Determine the (X, Y) coordinate at the center of the cell enclosing the given text.  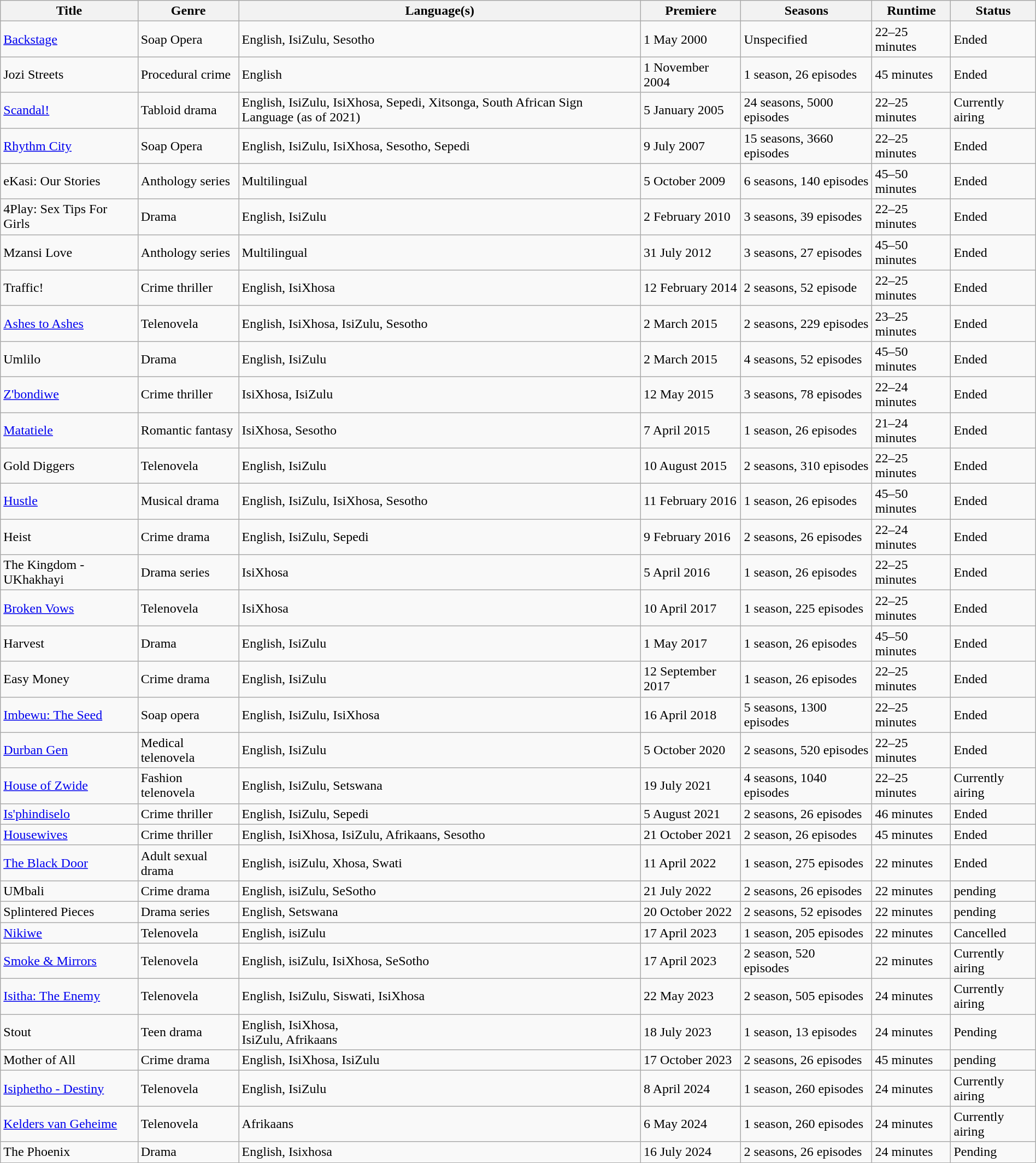
Mzansi Love (69, 252)
Is'phindiselo (69, 814)
1 season, 205 episodes (807, 933)
UMbali (69, 891)
2 seasons, 520 episodes (807, 750)
5 August 2021 (691, 814)
Adult sexual drama (188, 862)
4Play: Sex Tips For Girls (69, 216)
10 April 2017 (691, 608)
2 seasons, 52 episode (807, 287)
Broken Vows (69, 608)
11 February 2016 (691, 502)
4 seasons, 52 episodes (807, 359)
21–24 minutes (911, 430)
Runtime (911, 11)
3 seasons, 39 episodes (807, 216)
Seasons (807, 11)
10 August 2015 (691, 466)
22 May 2023 (691, 997)
Heist (69, 537)
English, IsiXhosa, IsiZulu, Afrikaans, Sesotho (439, 835)
Mother of All (69, 1060)
The Kingdom - UKhakhayi (69, 573)
Backstage (69, 39)
8 April 2024 (691, 1089)
2 seasons, 52 episodes (807, 912)
9 February 2016 (691, 537)
Gold Diggers (69, 466)
23–25 minutes (911, 324)
46 minutes (911, 814)
20 October 2022 (691, 912)
11 April 2022 (691, 862)
Fashion telenovela (188, 786)
2 seasons, 229 episodes (807, 324)
Nikiwe (69, 933)
1 November 2004 (691, 74)
21 October 2021 (691, 835)
Tabloid drama (188, 110)
Title (69, 11)
Matatiele (69, 430)
1 season, 13 episodes (807, 1032)
4 seasons, 1040 episodes (807, 786)
Umlilo (69, 359)
16 July 2024 (691, 1152)
2 February 2010 (691, 216)
Afrikaans (439, 1124)
1 May 2000 (691, 39)
English, Isixhosa (439, 1152)
9 July 2007 (691, 145)
English, IsiXhosa,IsiZulu, Afrikaans (439, 1032)
English, isiZulu (439, 933)
English, IsiZulu, Setswana (439, 786)
1 May 2017 (691, 644)
5 October 2020 (691, 750)
English, IsiXhosa, IsiZulu (439, 1060)
English, IsiZulu, Sesotho (439, 39)
Jozi Streets (69, 74)
Soap opera (188, 715)
16 April 2018 (691, 715)
Romantic fantasy (188, 430)
5 seasons, 1300 episodes (807, 715)
English, Setswana (439, 912)
Harvest (69, 644)
English, IsiZulu, Siswati, IsiXhosa (439, 997)
The Black Door (69, 862)
The Phoenix (69, 1152)
English, IsiZulu, IsiXhosa, Sesotho (439, 502)
Durban Gen (69, 750)
Language(s) (439, 11)
Stout (69, 1032)
24 seasons, 5000 episodes (807, 110)
1 season, 275 episodes (807, 862)
1 season, 225 episodes (807, 608)
English, IsiXhosa, IsiZulu, Sesotho (439, 324)
19 July 2021 (691, 786)
6 seasons, 140 episodes (807, 181)
Teen drama (188, 1032)
31 July 2012 (691, 252)
Procedural crime (188, 74)
17 October 2023 (691, 1060)
Imbewu: The Seed (69, 715)
eKasi: Our Stories (69, 181)
Isitha: The Enemy (69, 997)
7 April 2015 (691, 430)
15 seasons, 3660 episodes (807, 145)
18 July 2023 (691, 1032)
5 January 2005 (691, 110)
Genre (188, 11)
Ashes to Ashes (69, 324)
2 season, 505 episodes (807, 997)
3 seasons, 27 episodes (807, 252)
Status (993, 11)
Traffic! (69, 287)
Housewives (69, 835)
12 February 2014 (691, 287)
Premiere (691, 11)
Kelders van Geheime (69, 1124)
House of Zwide (69, 786)
Rhythm City (69, 145)
English, isiZulu, IsiXhosa, SeSotho (439, 961)
2 season, 26 episodes (807, 835)
5 October 2009 (691, 181)
Isiphetho - Destiny (69, 1089)
Hustle (69, 502)
12 May 2015 (691, 395)
Easy Money (69, 679)
Cancelled (993, 933)
English, isiZulu, SeSotho (439, 891)
12 September 2017 (691, 679)
IsiXhosa, IsiZulu (439, 395)
English, IsiZulu, IsiXhosa (439, 715)
Scandal! (69, 110)
Medical telenovela (188, 750)
Splintered Pieces (69, 912)
3 seasons, 78 episodes (807, 395)
2 seasons, 310 episodes (807, 466)
IsiXhosa, Sesotho (439, 430)
English (439, 74)
21 July 2022 (691, 891)
Z'bondiwe (69, 395)
5 April 2016 (691, 573)
Smoke & Mirrors (69, 961)
English, IsiXhosa (439, 287)
Unspecified (807, 39)
English, IsiZulu, IsiXhosa, Sesotho, Sepedi (439, 145)
English, isiZulu, Xhosa, Swati (439, 862)
6 May 2024 (691, 1124)
English, IsiZulu, IsiXhosa, Sepedi, Xitsonga, South African Sign Language (as of 2021) (439, 110)
2 season, 520episodes (807, 961)
Musical drama (188, 502)
